Pinpoint the cell where the given text exists, returning its (x, y) midpoint coordinate. 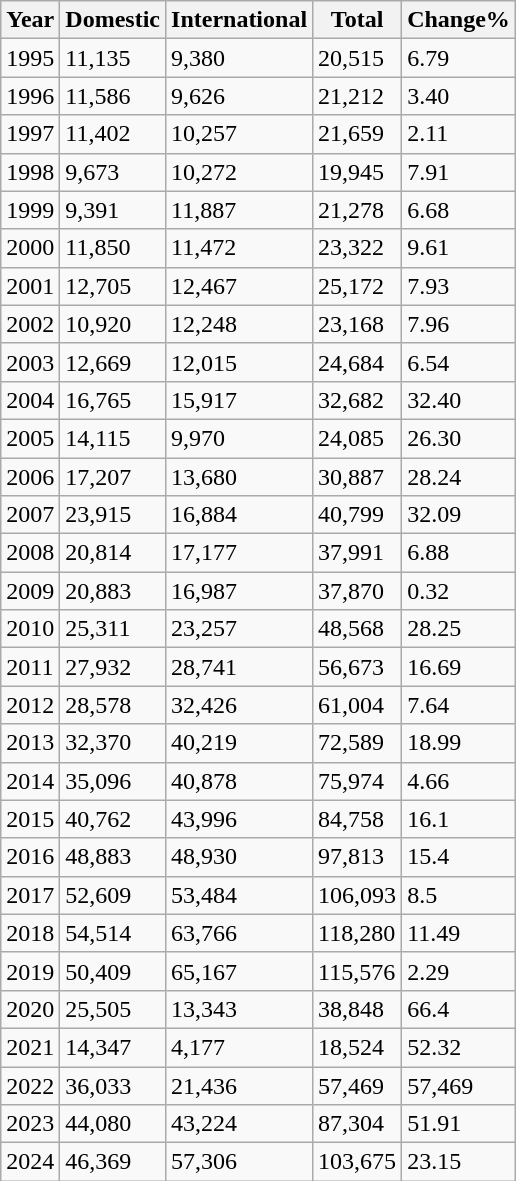
118,280 (358, 933)
23,168 (358, 324)
2024 (30, 1162)
1999 (30, 210)
11,586 (113, 96)
11.49 (459, 933)
40,799 (358, 515)
4.66 (459, 781)
28.24 (459, 477)
36,033 (113, 1085)
1997 (30, 134)
18.99 (459, 743)
2010 (30, 629)
28,578 (113, 705)
8.5 (459, 895)
13,343 (240, 1009)
28.25 (459, 629)
12,669 (113, 362)
7.91 (459, 172)
7.96 (459, 324)
51.91 (459, 1124)
2003 (30, 362)
2011 (30, 667)
11,472 (240, 248)
23,322 (358, 248)
6.79 (459, 58)
54,514 (113, 933)
2000 (30, 248)
40,878 (240, 781)
2.29 (459, 971)
11,135 (113, 58)
1995 (30, 58)
84,758 (358, 819)
21,436 (240, 1085)
15.4 (459, 857)
23,257 (240, 629)
38,848 (358, 1009)
97,813 (358, 857)
9,391 (113, 210)
32,682 (358, 400)
10,257 (240, 134)
13,680 (240, 477)
20,814 (113, 553)
2014 (30, 781)
25,172 (358, 286)
14,115 (113, 438)
87,304 (358, 1124)
26.30 (459, 438)
Domestic (113, 20)
20,883 (113, 591)
32.40 (459, 400)
40,762 (113, 819)
16,987 (240, 591)
53,484 (240, 895)
2002 (30, 324)
48,930 (240, 857)
103,675 (358, 1162)
25,505 (113, 1009)
15,917 (240, 400)
11,402 (113, 134)
37,991 (358, 553)
2019 (30, 971)
2021 (30, 1047)
57,306 (240, 1162)
Change% (459, 20)
2023 (30, 1124)
International (240, 20)
18,524 (358, 1047)
23.15 (459, 1162)
2018 (30, 933)
37,870 (358, 591)
11,850 (113, 248)
2016 (30, 857)
106,093 (358, 895)
32,370 (113, 743)
25,311 (113, 629)
Year (30, 20)
66.4 (459, 1009)
2017 (30, 895)
2020 (30, 1009)
12,015 (240, 362)
40,219 (240, 743)
19,945 (358, 172)
7.93 (459, 286)
6.88 (459, 553)
16,765 (113, 400)
0.32 (459, 591)
46,369 (113, 1162)
72,589 (358, 743)
Total (358, 20)
2015 (30, 819)
2005 (30, 438)
12,467 (240, 286)
30,887 (358, 477)
16.69 (459, 667)
52,609 (113, 895)
32.09 (459, 515)
35,096 (113, 781)
2.11 (459, 134)
24,684 (358, 362)
2001 (30, 286)
10,920 (113, 324)
27,932 (113, 667)
20,515 (358, 58)
11,887 (240, 210)
2009 (30, 591)
2006 (30, 477)
10,272 (240, 172)
23,915 (113, 515)
9,673 (113, 172)
2022 (30, 1085)
43,996 (240, 819)
1998 (30, 172)
65,167 (240, 971)
32,426 (240, 705)
61,004 (358, 705)
17,177 (240, 553)
24,085 (358, 438)
63,766 (240, 933)
2004 (30, 400)
21,659 (358, 134)
16.1 (459, 819)
9,380 (240, 58)
52.32 (459, 1047)
6.54 (459, 362)
6.68 (459, 210)
48,568 (358, 629)
12,705 (113, 286)
3.40 (459, 96)
2013 (30, 743)
21,212 (358, 96)
12,248 (240, 324)
2007 (30, 515)
28,741 (240, 667)
17,207 (113, 477)
9.61 (459, 248)
75,974 (358, 781)
7.64 (459, 705)
1996 (30, 96)
2008 (30, 553)
43,224 (240, 1124)
14,347 (113, 1047)
56,673 (358, 667)
48,883 (113, 857)
115,576 (358, 971)
2012 (30, 705)
44,080 (113, 1124)
21,278 (358, 210)
16,884 (240, 515)
50,409 (113, 971)
9,626 (240, 96)
4,177 (240, 1047)
9,970 (240, 438)
